Return the (X, Y) coordinate for the center point of the cell that contains the specified text.  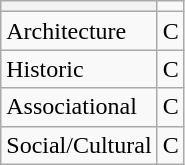
Architecture (79, 31)
Historic (79, 69)
Associational (79, 107)
Social/Cultural (79, 145)
